Find where the given text appears and provide that cell's center as (x, y) coordinate. 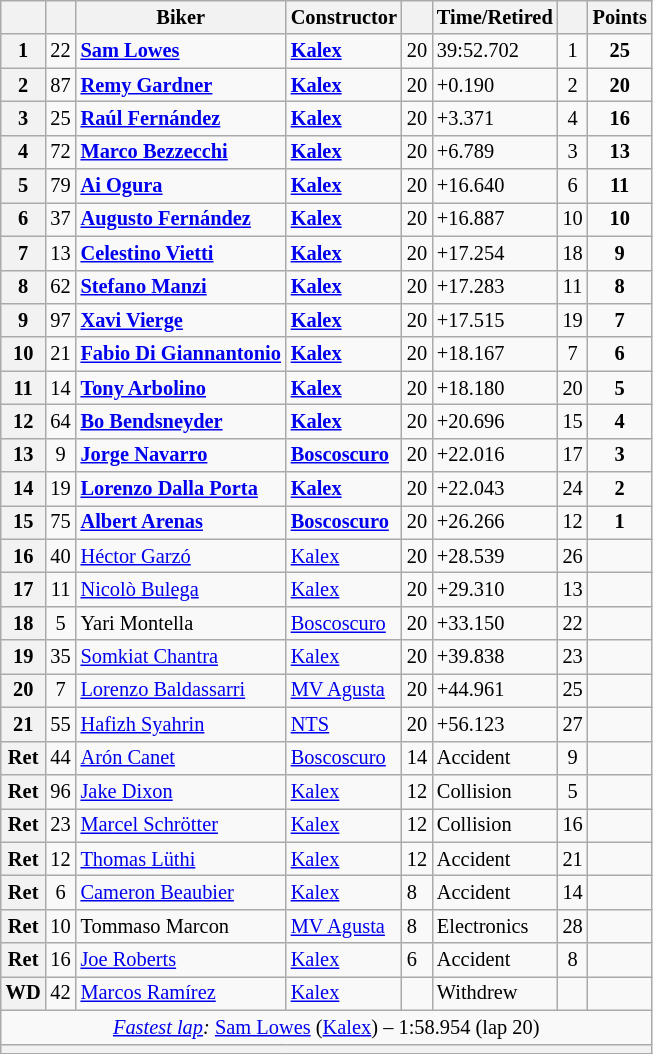
+3.371 (495, 118)
96 (61, 791)
Remy Gardner (181, 85)
+28.539 (495, 556)
40 (61, 556)
NTS (344, 724)
+26.266 (495, 522)
Marco Bezzecchi (181, 152)
+16.887 (495, 219)
+0.190 (495, 85)
Stefano Manzi (181, 287)
Celestino Vietti (181, 253)
Augusto Fernández (181, 219)
+39.838 (495, 657)
+22.043 (495, 489)
35 (61, 657)
26 (573, 556)
+16.640 (495, 186)
Jorge Navarro (181, 455)
Fabio Di Giannantonio (181, 354)
Yari Montella (181, 623)
Arón Canet (181, 758)
Lorenzo Baldassarri (181, 690)
Albert Arenas (181, 522)
97 (61, 320)
Bo Bendsneyder (181, 421)
Fastest lap: Sam Lowes (Kalex) – 1:58.954 (lap 20) (326, 1027)
+17.283 (495, 287)
Electronics (495, 926)
+29.310 (495, 589)
Nicolò Bulega (181, 589)
79 (61, 186)
72 (61, 152)
Cameron Beaubier (181, 892)
37 (61, 219)
Tommaso Marcon (181, 926)
+18.167 (495, 354)
+6.789 (495, 152)
Somkiat Chantra (181, 657)
62 (61, 287)
44 (61, 758)
Xavi Vierge (181, 320)
Constructor (344, 17)
Héctor Garzó (181, 556)
24 (573, 489)
Biker (181, 17)
WD (24, 993)
87 (61, 85)
Tony Arbolino (181, 388)
+33.150 (495, 623)
27 (573, 724)
Thomas Lüthi (181, 859)
Jake Dixon (181, 791)
Time/Retired (495, 17)
Lorenzo Dalla Porta (181, 489)
64 (61, 421)
+18.180 (495, 388)
Raúl Fernández (181, 118)
Withdrew (495, 993)
28 (573, 926)
Marcos Ramírez (181, 993)
Sam Lowes (181, 51)
Points (620, 17)
+17.515 (495, 320)
Ai Ogura (181, 186)
+56.123 (495, 724)
+44.961 (495, 690)
39:52.702 (495, 51)
75 (61, 522)
+22.016 (495, 455)
Marcel Schrötter (181, 825)
+17.254 (495, 253)
+20.696 (495, 421)
55 (61, 724)
Hafizh Syahrin (181, 724)
42 (61, 993)
Joe Roberts (181, 960)
